Scan for the cell matching the given text and deliver its [X, Y] coordinate at center. 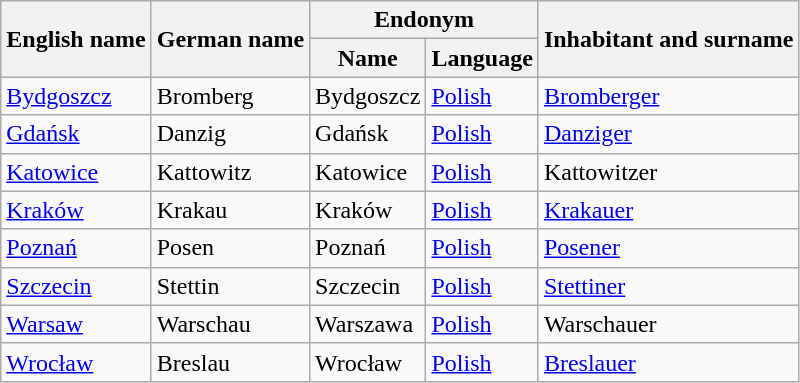
English name [76, 39]
Inhabitant and surname [668, 39]
Warszawa [368, 324]
Breslauer [668, 362]
Posen [230, 248]
Warsaw [76, 324]
Warschauer [668, 324]
Danziger [668, 134]
Name [368, 58]
Kattowitz [230, 172]
Stettin [230, 286]
Posener [668, 248]
Bromberger [668, 96]
Warschau [230, 324]
Language [482, 58]
Krakau [230, 210]
Krakauer [668, 210]
Danzig [230, 134]
Bromberg [230, 96]
Kattowitzer [668, 172]
Endonym [424, 20]
Breslau [230, 362]
Stettiner [668, 286]
German name [230, 39]
